Extract the (X, Y) coordinate from the center of the cell holding the provided text.  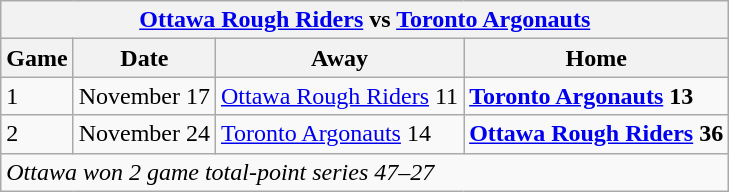
1 (37, 96)
Ottawa Rough Riders 36 (596, 134)
Away (339, 58)
Date (144, 58)
Ottawa Rough Riders vs Toronto Argonauts (365, 20)
Ottawa won 2 game total-point series 47–27 (365, 172)
November 17 (144, 96)
Toronto Argonauts 13 (596, 96)
Home (596, 58)
November 24 (144, 134)
Ottawa Rough Riders 11 (339, 96)
Toronto Argonauts 14 (339, 134)
2 (37, 134)
Game (37, 58)
